Provide the [x, y] coordinate of the cell's center where the given text is located.  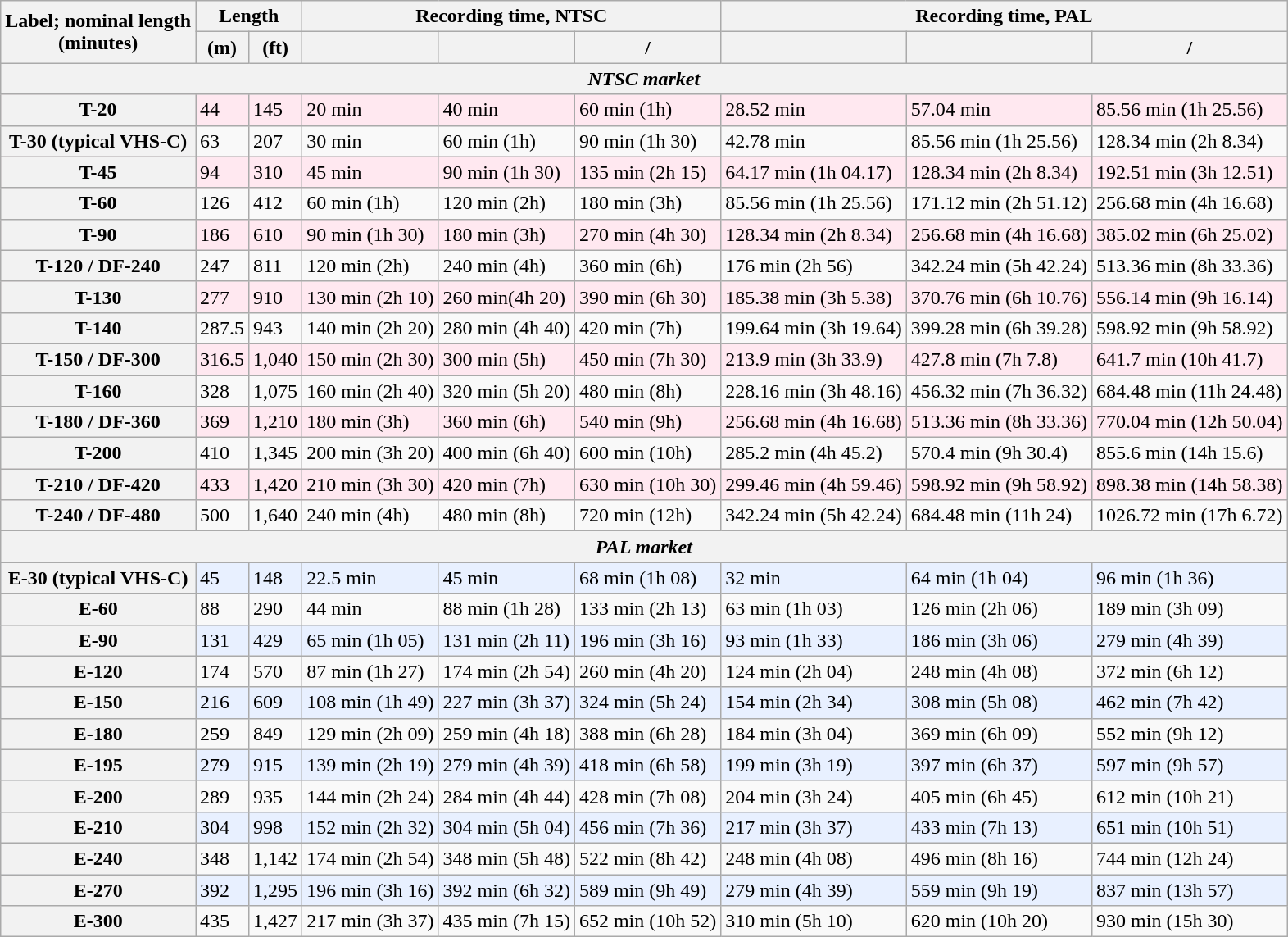
40 min [506, 110]
556.14 min (9h 16.14) [1190, 297]
E-240 [98, 858]
227 min (3h 37) [506, 703]
552 min (9h 12) [1190, 734]
T-240 / DF-480 [98, 516]
E-180 [98, 734]
570.4 min (9h 30.4) [999, 453]
930 min (15h 30) [1190, 921]
1,427 [275, 921]
770.04 min (12h 50.04) [1190, 422]
124 min (2h 04) [814, 671]
299.46 min (4h 59.46) [814, 484]
64.17 min (1h 04.17) [814, 172]
199.64 min (3h 19.64) [814, 328]
1,295 [275, 889]
280 min (4h 40) [506, 328]
385.02 min (6h 25.02) [1190, 234]
399.28 min (6h 39.28) [999, 328]
131 [223, 640]
405 min (6h 45) [999, 796]
744 min (12h 24) [1190, 858]
435 min (7h 15) [506, 921]
30 min [370, 141]
68 min (1h 08) [647, 578]
270 min (4h 30) [647, 234]
E-210 [98, 827]
Length [249, 16]
652 min (10h 52) [647, 921]
651 min (10h 51) [1190, 827]
284 min (4h 44) [506, 796]
811 [275, 266]
1,640 [275, 516]
428 min (7h 08) [647, 796]
E-195 [98, 765]
Label; nominal length (minutes) [98, 32]
152 min (2h 32) [370, 827]
T-210 / DF-420 [98, 484]
328 [223, 391]
T-120 / DF-240 [98, 266]
140 min (2h 20) [370, 328]
609 [275, 703]
320 min (5h 20) [506, 391]
388 min (6h 28) [647, 734]
260 min (4h 20) [647, 671]
641.7 min (10h 41.7) [1190, 359]
154 min (2h 34) [814, 703]
210 min (3h 30) [370, 484]
T-140 [98, 328]
397 min (6h 37) [999, 765]
22.5 min [370, 578]
287.5 [223, 328]
96 min (1h 36) [1190, 578]
300 min (5h) [506, 359]
Recording time, NTSC [511, 16]
348 [223, 858]
247 [223, 266]
185.38 min (3h 5.38) [814, 297]
T-160 [98, 391]
131 min (2h 11) [506, 640]
T-20 [98, 110]
64 min (1h 04) [999, 578]
559 min (9h 19) [999, 889]
435 [223, 921]
324 min (5h 24) [647, 703]
279 [223, 765]
135 min (2h 15) [647, 172]
228.16 min (3h 48.16) [814, 391]
630 min (10h 30) [647, 484]
837 min (13h 57) [1190, 889]
45 [223, 578]
372 min (6h 12) [1190, 671]
130 min (2h 10) [370, 297]
1,040 [275, 359]
T-150 / DF-300 [98, 359]
E-200 [98, 796]
148 [275, 578]
63 min (1h 03) [814, 609]
316.5 [223, 359]
213.9 min (3h 33.9) [814, 359]
Recording time, PAL [1005, 16]
310 [275, 172]
65 min (1h 05) [370, 640]
E-270 [98, 889]
133 min (2h 13) [647, 609]
160 min (2h 40) [370, 391]
500 [223, 516]
PAL market [644, 547]
139 min (2h 19) [370, 765]
216 [223, 703]
T-130 [98, 297]
589 min (9h 49) [647, 889]
186 min (3h 06) [999, 640]
T-180 / DF-360 [98, 422]
390 min (6h 30) [647, 297]
T-90 [98, 234]
200 min (3h 20) [370, 453]
126 min (2h 06) [999, 609]
600 min (10h) [647, 453]
849 [275, 734]
1,210 [275, 422]
63 [223, 141]
E-30 (typical VHS-C) [98, 578]
456 min (7h 36) [647, 827]
32 min [814, 578]
935 [275, 796]
943 [275, 328]
259 min (4h 18) [506, 734]
207 [275, 141]
522 min (8h 42) [647, 858]
597 min (9h 57) [1190, 765]
1,345 [275, 453]
456.32 min (7h 36.32) [999, 391]
189 min (3h 09) [1190, 609]
620 min (10h 20) [999, 921]
42.78 min [814, 141]
462 min (7h 42) [1190, 703]
259 [223, 734]
400 min (6h 40) [506, 453]
NTSC market [644, 79]
108 min (1h 49) [370, 703]
184 min (3h 04) [814, 734]
610 [275, 234]
998 [275, 827]
176 min (2h 56) [814, 266]
370.76 min (6h 10.76) [999, 297]
1,075 [275, 391]
88 min (1h 28) [506, 609]
93 min (1h 33) [814, 640]
410 [223, 453]
412 [275, 203]
144 min (2h 24) [370, 796]
174 [223, 671]
433 [223, 484]
E-90 [98, 640]
720 min (12h) [647, 516]
20 min [370, 110]
126 [223, 203]
150 min (2h 30) [370, 359]
E-120 [98, 671]
910 [275, 297]
612 min (10h 21) [1190, 796]
T-45 [98, 172]
290 [275, 609]
304 min (5h 04) [506, 827]
204 min (3h 24) [814, 796]
129 min (2h 09) [370, 734]
289 [223, 796]
(m) [223, 48]
1,420 [275, 484]
44 min [370, 609]
684.48 min (11h 24) [999, 516]
304 [223, 827]
392 [223, 889]
88 [223, 609]
427.8 min (7h 7.8) [999, 359]
44 [223, 110]
540 min (9h) [647, 422]
369 min (6h 09) [999, 734]
418 min (6h 58) [647, 765]
E-60 [98, 609]
915 [275, 765]
94 [223, 172]
392 min (6h 32) [506, 889]
684.48 min (11h 24.48) [1190, 391]
(ft) [275, 48]
310 min (5h 10) [814, 921]
898.38 min (14h 58.38) [1190, 484]
308 min (5h 08) [999, 703]
855.6 min (14h 15.6) [1190, 453]
496 min (8h 16) [999, 858]
171.12 min (2h 51.12) [999, 203]
T-200 [98, 453]
145 [275, 110]
192.51 min (3h 12.51) [1190, 172]
285.2 min (4h 45.2) [814, 453]
260 min(4h 20) [506, 297]
186 [223, 234]
429 [275, 640]
450 min (7h 30) [647, 359]
348 min (5h 48) [506, 858]
57.04 min [999, 110]
E-300 [98, 921]
28.52 min [814, 110]
199 min (3h 19) [814, 765]
369 [223, 422]
1,142 [275, 858]
87 min (1h 27) [370, 671]
T-60 [98, 203]
433 min (7h 13) [999, 827]
1026.72 min (17h 6.72) [1190, 516]
E-150 [98, 703]
570 [275, 671]
T-30 (typical VHS-C) [98, 141]
277 [223, 297]
